Return the [X, Y] coordinate for the center point of the cell that contains the specified text.  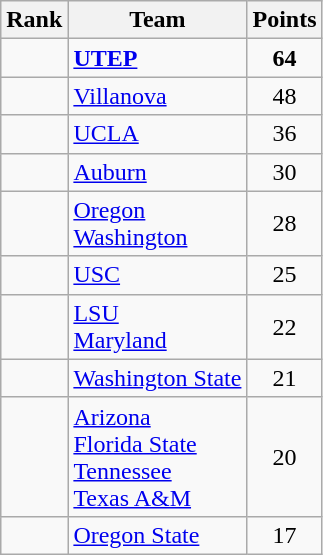
Oregon State [158, 535]
USC [158, 275]
UCLA [158, 134]
UTEP [158, 58]
Points [284, 20]
Team [158, 20]
28 [284, 224]
LSUMaryland [158, 326]
25 [284, 275]
20 [284, 456]
17 [284, 535]
ArizonaFlorida StateTennesseeTexas A&M [158, 456]
48 [284, 96]
Villanova [158, 96]
36 [284, 134]
30 [284, 172]
22 [284, 326]
OregonWashington [158, 224]
Rank [34, 20]
Auburn [158, 172]
Washington State [158, 378]
21 [284, 378]
64 [284, 58]
